Extract the [x, y] coordinate from the center of the cell holding the provided text.  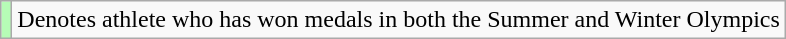
Denotes athlete who has won medals in both the Summer and Winter Olympics [399, 20]
